Find where the given text appears and provide that cell's center as [x, y] coordinate. 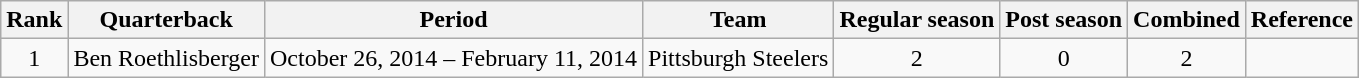
Period [453, 20]
Quarterback [166, 20]
Team [738, 20]
Regular season [917, 20]
Reference [1302, 20]
October 26, 2014 – February 11, 2014 [453, 58]
Pittsburgh Steelers [738, 58]
0 [1064, 58]
Combined [1187, 20]
Ben Roethlisberger [166, 58]
Post season [1064, 20]
1 [34, 58]
Rank [34, 20]
